From the cell containing the given text, extract its center point as [X, Y] coordinate. 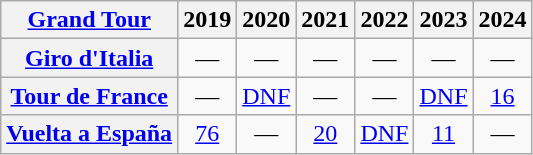
76 [208, 134]
16 [502, 96]
Vuelta a España [90, 134]
2020 [266, 20]
2022 [384, 20]
20 [326, 134]
Giro d'Italia [90, 58]
2019 [208, 20]
2024 [502, 20]
2021 [326, 20]
2023 [444, 20]
Tour de France [90, 96]
11 [444, 134]
Grand Tour [90, 20]
